Determine the [X, Y] coordinate at the center of the cell enclosing the given text.  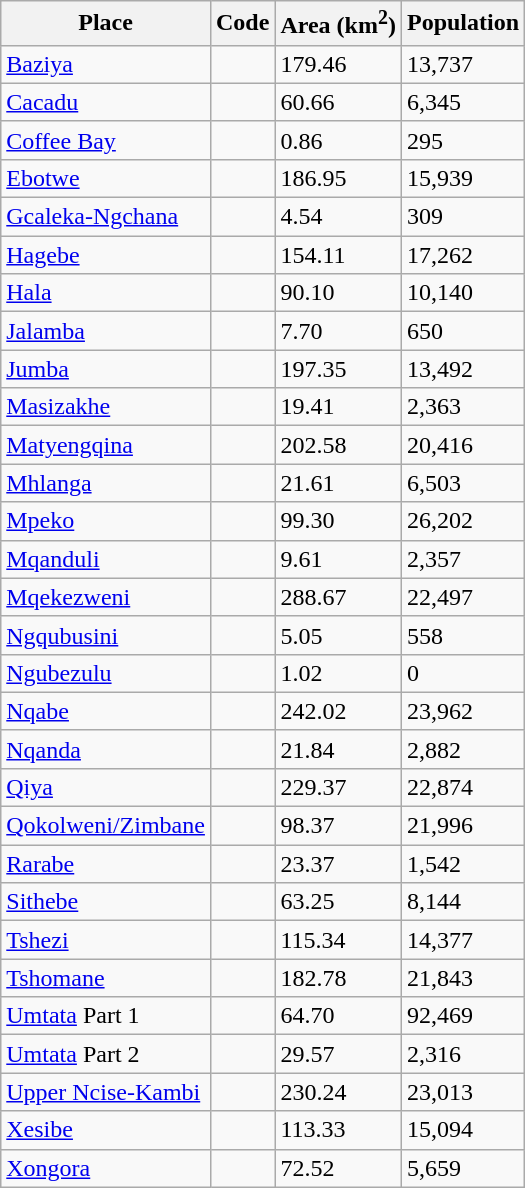
2,363 [462, 407]
Mqanduli [106, 559]
242.02 [338, 711]
98.37 [338, 826]
Gcaleka-Ngchana [106, 217]
Mqekezweni [106, 597]
60.66 [338, 102]
Qokolweni/Zimbane [106, 826]
Ebotwe [106, 178]
9.61 [338, 559]
4.54 [338, 217]
23.37 [338, 864]
6,345 [462, 102]
Code [242, 24]
21.84 [338, 749]
90.10 [338, 293]
6,503 [462, 483]
Tshezi [106, 940]
182.78 [338, 978]
92,469 [462, 1016]
10,140 [462, 293]
288.67 [338, 597]
Jumba [106, 369]
113.33 [338, 1130]
21.61 [338, 483]
Upper Ncise-Kambi [106, 1092]
Cacadu [106, 102]
Xongora [106, 1168]
63.25 [338, 902]
Umtata Part 1 [106, 1016]
Jalamba [106, 331]
15,094 [462, 1130]
15,939 [462, 178]
21,996 [462, 826]
Place [106, 24]
22,874 [462, 787]
19.41 [338, 407]
197.35 [338, 369]
14,377 [462, 940]
Nqabe [106, 711]
21,843 [462, 978]
0 [462, 673]
179.46 [338, 64]
Tshomane [106, 978]
13,492 [462, 369]
1.02 [338, 673]
Masizakhe [106, 407]
23,962 [462, 711]
Qiya [106, 787]
186.95 [338, 178]
650 [462, 331]
Mpeko [106, 521]
26,202 [462, 521]
Matyengqina [106, 445]
8,144 [462, 902]
17,262 [462, 255]
Area (km2) [338, 24]
Coffee Bay [106, 140]
Mhlanga [106, 483]
22,497 [462, 597]
230.24 [338, 1092]
Hala [106, 293]
13,737 [462, 64]
Population [462, 24]
Rarabe [106, 864]
20,416 [462, 445]
72.52 [338, 1168]
Nqanda [106, 749]
Baziya [106, 64]
2,357 [462, 559]
2,316 [462, 1054]
29.57 [338, 1054]
23,013 [462, 1092]
Umtata Part 2 [106, 1054]
115.34 [338, 940]
202.58 [338, 445]
558 [462, 635]
Hagebe [106, 255]
5.05 [338, 635]
5,659 [462, 1168]
99.30 [338, 521]
7.70 [338, 331]
309 [462, 217]
Xesibe [106, 1130]
1,542 [462, 864]
Sithebe [106, 902]
Ngqubusini [106, 635]
229.37 [338, 787]
64.70 [338, 1016]
295 [462, 140]
Ngubezulu [106, 673]
2,882 [462, 749]
0.86 [338, 140]
154.11 [338, 255]
